From the cell containing the given text, extract its center point as [X, Y] coordinate. 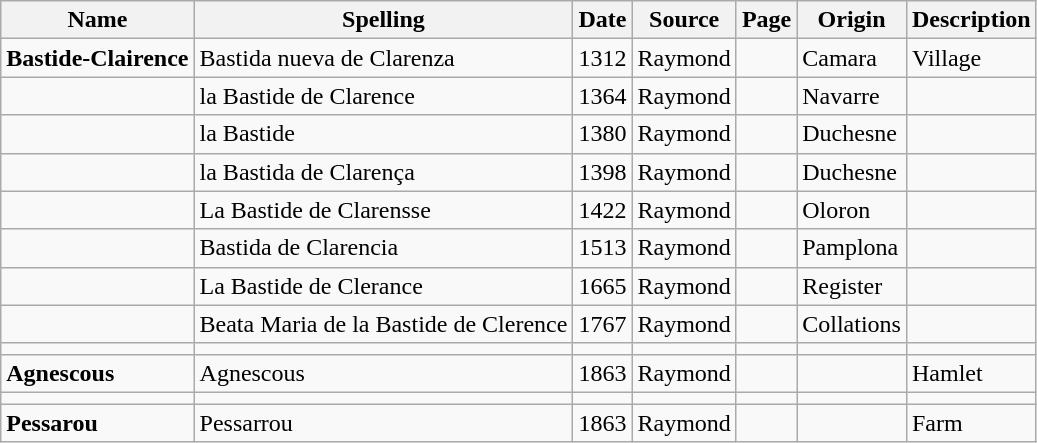
Register [852, 286]
1767 [602, 324]
1665 [602, 286]
Navarre [852, 96]
1513 [602, 248]
Pessarou [98, 423]
la Bastide [384, 134]
1380 [602, 134]
Oloron [852, 210]
Source [684, 20]
Farm [971, 423]
Collations [852, 324]
Camara [852, 58]
1364 [602, 96]
Name [98, 20]
Date [602, 20]
Spelling [384, 20]
Bastide-Clairence [98, 58]
Origin [852, 20]
La Bastide de Clerance [384, 286]
la Bastide de Clarence [384, 96]
Beata Maria de la Bastide de Clerence [384, 324]
Page [766, 20]
Description [971, 20]
1422 [602, 210]
Bastida de Clarencia [384, 248]
La Bastide de Clarensse [384, 210]
la Bastida de Clarença [384, 172]
Bastida nueva de Clarenza [384, 58]
Hamlet [971, 373]
1312 [602, 58]
Pessarrou [384, 423]
Pamplona [852, 248]
1398 [602, 172]
Village [971, 58]
